Search for the cell housing the specified text and yield its (X, Y) center coordinate. 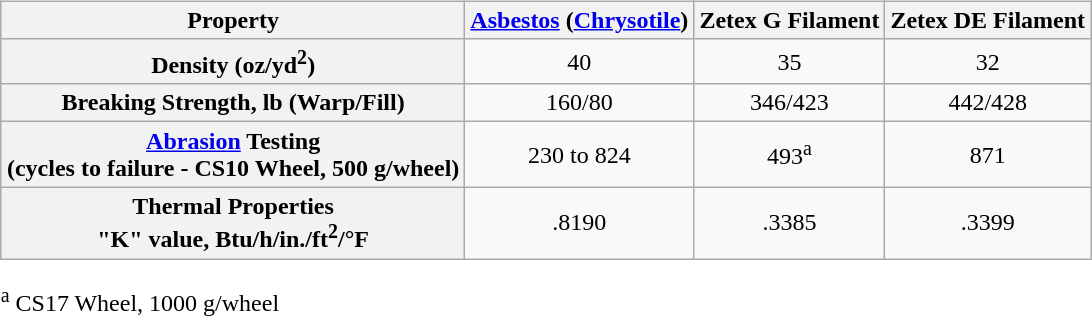
.8190 (580, 223)
442/428 (988, 103)
Asbestos (Chrysotile) (580, 20)
Property (232, 20)
Density (oz/yd2) (232, 62)
346/423 (790, 103)
230 to 824 (580, 154)
32 (988, 62)
.3399 (988, 223)
Abrasion Testing(cycles to failure - CS10 Wheel, 500 g/wheel) (232, 154)
493a (790, 154)
Breaking Strength, lb (Warp/Fill) (232, 103)
Zetex DE Filament (988, 20)
871 (988, 154)
.3385 (790, 223)
35 (790, 62)
160/80 (580, 103)
40 (580, 62)
Zetex G Filament (790, 20)
Thermal Properties"K" value, Btu/h/in./ft2/°F (232, 223)
